Find where the given text appears and provide that cell's center as [x, y] coordinate. 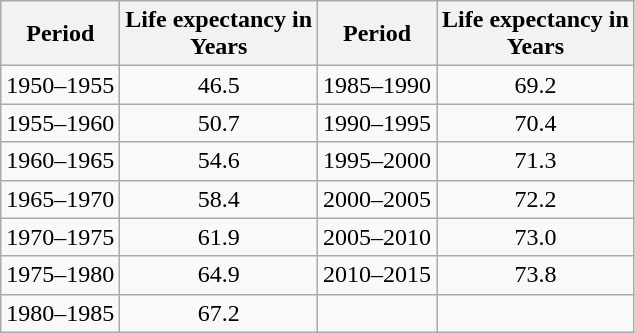
2000–2005 [378, 199]
1975–1980 [60, 275]
72.2 [536, 199]
2010–2015 [378, 275]
1960–1965 [60, 161]
1990–1995 [378, 123]
1950–1955 [60, 85]
1980–1985 [60, 313]
61.9 [219, 237]
73.0 [536, 237]
69.2 [536, 85]
1995–2000 [378, 161]
67.2 [219, 313]
1985–1990 [378, 85]
71.3 [536, 161]
54.6 [219, 161]
46.5 [219, 85]
50.7 [219, 123]
1955–1960 [60, 123]
64.9 [219, 275]
58.4 [219, 199]
2005–2010 [378, 237]
1970–1975 [60, 237]
1965–1970 [60, 199]
70.4 [536, 123]
73.8 [536, 275]
